Pinpoint the cell where the given text exists, returning its (x, y) midpoint coordinate. 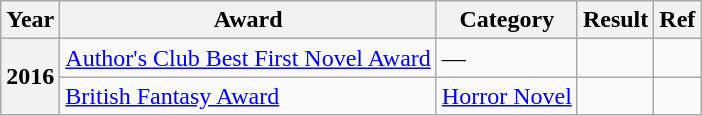
2016 (30, 77)
Horror Novel (506, 96)
Ref (678, 20)
Author's Club Best First Novel Award (248, 58)
British Fantasy Award (248, 96)
Award (248, 20)
Category (506, 20)
Result (615, 20)
— (506, 58)
Year (30, 20)
